Return the (X, Y) coordinate for the center point of the cell that contains the specified text.  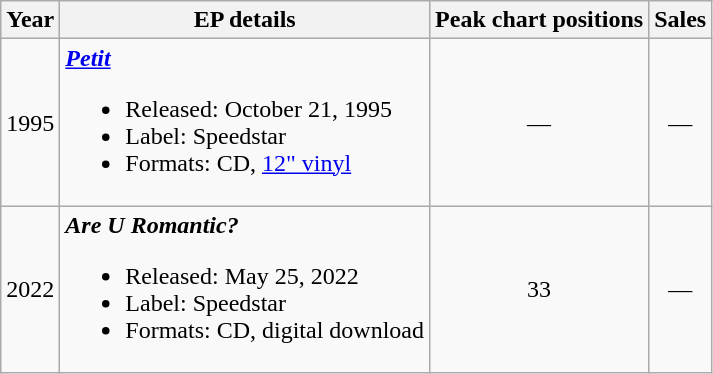
2022 (30, 290)
1995 (30, 122)
Sales (680, 20)
33 (540, 290)
Are U Romantic?Released: May 25, 2022Label: SpeedstarFormats: CD, digital download (245, 290)
PetitReleased: October 21, 1995Label: SpeedstarFormats: CD, 12" vinyl (245, 122)
Year (30, 20)
EP details (245, 20)
Peak chart positions (540, 20)
